Extract the [x, y] coordinate from the center of the cell holding the provided text.  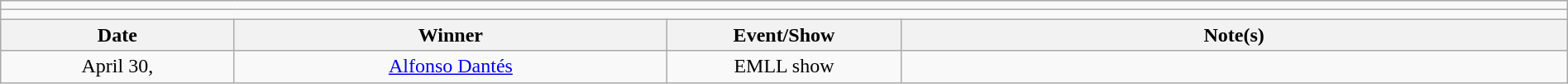
April 30, [117, 67]
Note(s) [1234, 35]
EMLL show [784, 67]
Date [117, 35]
Alfonso Dantés [451, 67]
Winner [451, 35]
Event/Show [784, 35]
